Capture the cell that displays the provided text and extract its (X, Y) central coordinate. 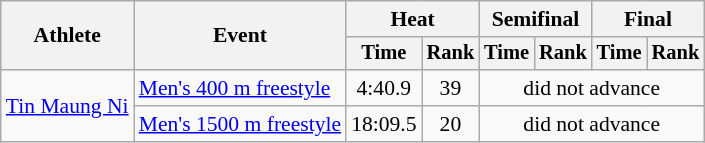
Semifinal (535, 19)
39 (451, 88)
Event (240, 36)
Men's 1500 m freestyle (240, 124)
20 (451, 124)
Athlete (68, 36)
Heat (412, 19)
Final (648, 19)
Tin Maung Ni (68, 106)
18:09.5 (384, 124)
Men's 400 m freestyle (240, 88)
4:40.9 (384, 88)
